Output the [x, y] coordinate of the center of the cell containing the given text.  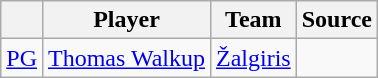
Team [253, 20]
Žalgiris [253, 58]
Player [126, 20]
Source [336, 20]
PG [22, 58]
Thomas Walkup [126, 58]
